Return the (X, Y) coordinate for the center point of the cell that contains the specified text.  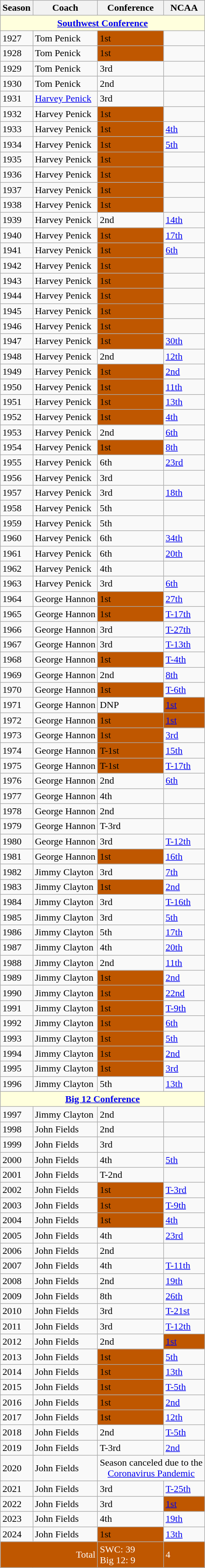
1927 (17, 38)
1987 (17, 948)
1951 (17, 402)
22nd (184, 993)
26th (184, 1296)
2015 (17, 1387)
2014 (17, 1372)
1959 (17, 523)
1930 (17, 84)
1989 (17, 978)
T-11th (184, 1266)
1967 (17, 644)
1985 (17, 917)
2020 (17, 1468)
Season canceled due to theCoronavirus Pandemic (151, 1468)
2016 (17, 1402)
1993 (17, 1038)
2012 (17, 1341)
1978 (17, 811)
1936 (17, 174)
1965 (17, 614)
2022 (17, 1504)
1980 (17, 841)
1968 (17, 659)
1952 (17, 417)
1976 (17, 781)
DNP (131, 705)
1950 (17, 387)
1953 (17, 432)
1966 (17, 629)
1945 (17, 311)
1998 (17, 1129)
2009 (17, 1296)
1999 (17, 1144)
Total (49, 1554)
18th (184, 493)
Season (17, 8)
1990 (17, 993)
1969 (17, 675)
T-13th (184, 644)
1946 (17, 326)
2003 (17, 1205)
1984 (17, 902)
2006 (17, 1251)
1970 (17, 690)
2004 (17, 1220)
1995 (17, 1069)
1931 (17, 99)
1934 (17, 144)
1996 (17, 1084)
Coach (65, 8)
2011 (17, 1326)
T-25th (184, 1489)
1988 (17, 963)
1956 (17, 478)
2007 (17, 1266)
1963 (17, 584)
T-4th (184, 659)
1981 (17, 856)
15th (184, 751)
1982 (17, 872)
T-21st (184, 1311)
1947 (17, 341)
1954 (17, 448)
1939 (17, 220)
1932 (17, 114)
1979 (17, 826)
1955 (17, 463)
14th (184, 220)
NCAA (184, 8)
2005 (17, 1236)
1971 (17, 705)
27th (184, 599)
4 (184, 1554)
1974 (17, 751)
2024 (17, 1534)
1964 (17, 599)
1992 (17, 1023)
1942 (17, 266)
T-6th (184, 690)
1929 (17, 68)
1938 (17, 205)
1983 (17, 887)
2018 (17, 1433)
2023 (17, 1519)
1994 (17, 1054)
1943 (17, 281)
1960 (17, 538)
2019 (17, 1448)
1928 (17, 53)
30th (184, 341)
1973 (17, 735)
2017 (17, 1417)
1961 (17, 553)
2021 (17, 1489)
T-27th (184, 629)
1977 (17, 796)
2000 (17, 1160)
2002 (17, 1190)
1957 (17, 493)
34th (184, 538)
1975 (17, 766)
1991 (17, 1008)
1997 (17, 1114)
1948 (17, 356)
2013 (17, 1357)
2008 (17, 1281)
1986 (17, 933)
1940 (17, 235)
16th (184, 856)
SWC: 39Big 12: 9 (131, 1554)
1935 (17, 159)
7th (184, 872)
Southwest Conference (102, 23)
2001 (17, 1175)
T-2nd (131, 1175)
Conference (131, 8)
1962 (17, 569)
1941 (17, 250)
T-16th (184, 902)
2010 (17, 1311)
1972 (17, 720)
1937 (17, 190)
1944 (17, 296)
1933 (17, 129)
1958 (17, 508)
Big 12 Conference (102, 1099)
1949 (17, 371)
